Provide the (X, Y) coordinate of the cell's center where the given text is located.  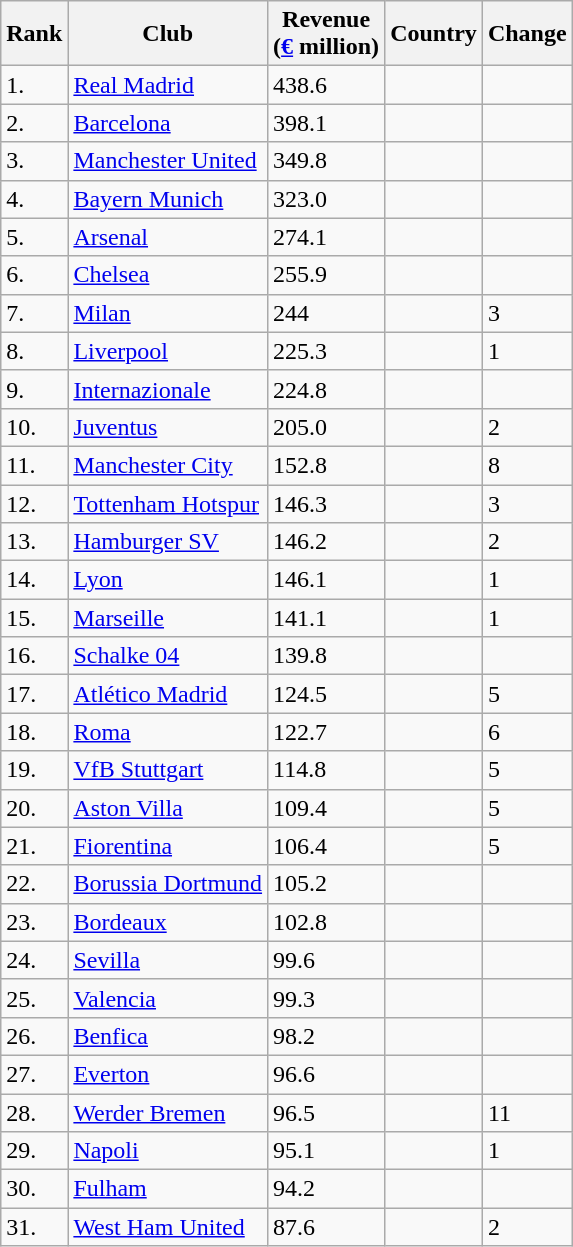
17. (34, 694)
139.8 (326, 656)
22. (34, 884)
Milan (168, 313)
398.1 (326, 123)
225.3 (326, 351)
8. (34, 351)
29. (34, 1151)
VfB Stuttgart (168, 770)
7. (34, 313)
11. (34, 465)
Arsenal (168, 237)
Atlético Madrid (168, 694)
30. (34, 1189)
Napoli (168, 1151)
Tottenham Hotspur (168, 503)
Bordeaux (168, 922)
16. (34, 656)
Revenue (€ million) (326, 34)
255.9 (326, 275)
Manchester United (168, 161)
6. (34, 275)
Marseille (168, 618)
Schalke 04 (168, 656)
14. (34, 580)
Werder Bremen (168, 1113)
Benfica (168, 1036)
20. (34, 808)
Valencia (168, 998)
Club (168, 34)
Juventus (168, 427)
2. (34, 123)
124.5 (326, 694)
Rank (34, 34)
4. (34, 199)
Borussia Dortmund (168, 884)
205.0 (326, 427)
Roma (168, 732)
18. (34, 732)
349.8 (326, 161)
12. (34, 503)
3. (34, 161)
146.3 (326, 503)
Liverpool (168, 351)
26. (34, 1036)
21. (34, 846)
1. (34, 85)
Fulham (168, 1189)
Lyon (168, 580)
114.8 (326, 770)
Chelsea (168, 275)
106.4 (326, 846)
Hamburger SV (168, 542)
87.6 (326, 1227)
96.6 (326, 1074)
Country (434, 34)
Fiorentina (168, 846)
Barcelona (168, 123)
99.3 (326, 998)
13. (34, 542)
Bayern Munich (168, 199)
23. (34, 922)
438.6 (326, 85)
Change (527, 34)
15. (34, 618)
24. (34, 960)
19. (34, 770)
11 (527, 1113)
146.1 (326, 580)
6 (527, 732)
109.4 (326, 808)
10. (34, 427)
Real Madrid (168, 85)
102.8 (326, 922)
96.5 (326, 1113)
122.7 (326, 732)
141.1 (326, 618)
27. (34, 1074)
105.2 (326, 884)
224.8 (326, 389)
98.2 (326, 1036)
31. (34, 1227)
Aston Villa (168, 808)
244 (326, 313)
Manchester City (168, 465)
West Ham United (168, 1227)
94.2 (326, 1189)
5. (34, 237)
Everton (168, 1074)
Internazionale (168, 389)
28. (34, 1113)
25. (34, 998)
8 (527, 465)
95.1 (326, 1151)
Sevilla (168, 960)
146.2 (326, 542)
99.6 (326, 960)
323.0 (326, 199)
274.1 (326, 237)
9. (34, 389)
152.8 (326, 465)
